Detect which cell encompasses the target text, then output its (X, Y) center coordinate. 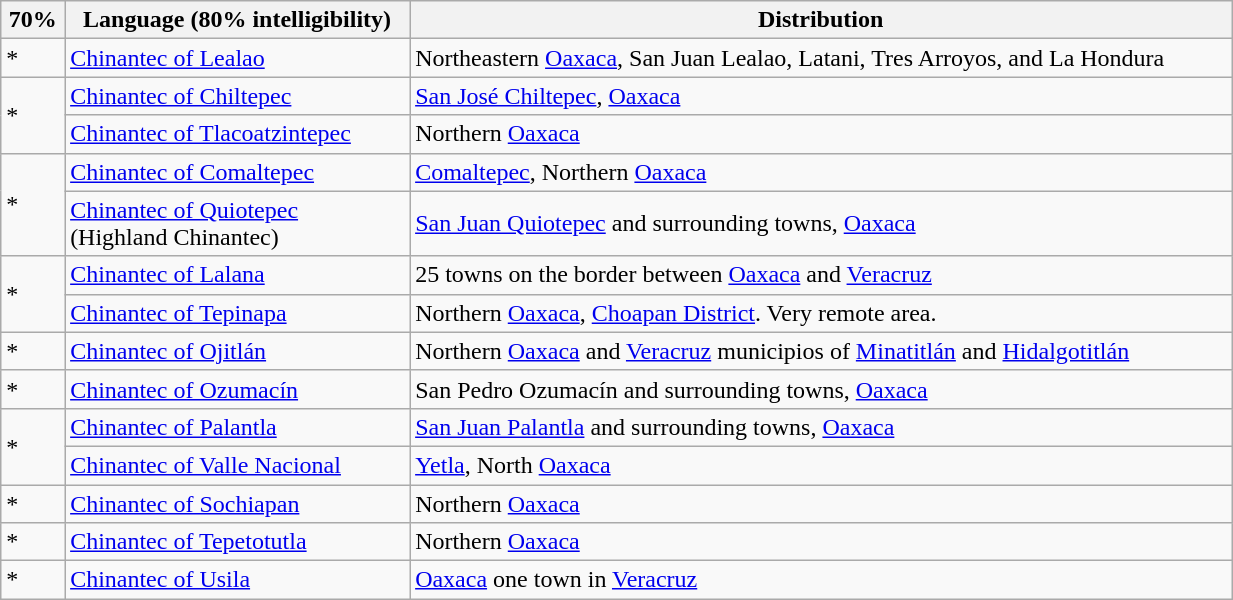
Chinantec of Palantla (238, 427)
70% (33, 20)
Chinantec of Lealao (238, 58)
25 towns on the border between Oaxaca and Veracruz (821, 275)
Northern Oaxaca, Choapan District. Very remote area. (821, 313)
Chinantec of Tepinapa (238, 313)
Chinantec of Quiotepec (Highland Chinantec) (238, 224)
Distribution (821, 20)
Chinantec of Tlacoatzintepec (238, 134)
Northeastern Oaxaca, San Juan Lealao, Latani, Tres Arroyos, and La Hondura (821, 58)
Comaltepec, Northern Oaxaca (821, 172)
Chinantec of Sochiapan (238, 503)
Northern Oaxaca and Veracruz municipios of Minatitlán and Hidalgotitlán (821, 351)
Chinantec of Tepetotutla (238, 542)
Chinantec of Lalana (238, 275)
Oaxaca one town in Veracruz (821, 580)
Chinantec of Chiltepec (238, 96)
San Pedro Ozumacín and surrounding towns, Oaxaca (821, 389)
San Juan Palantla and surrounding towns, Oaxaca (821, 427)
Yetla, North Oaxaca (821, 465)
Chinantec of Comaltepec (238, 172)
San Juan Quiotepec and surrounding towns, Oaxaca (821, 224)
Chinantec of Usila (238, 580)
Language (80% intelligibility) (238, 20)
San José Chiltepec, Oaxaca (821, 96)
Chinantec of Ozumacín (238, 389)
Chinantec of Valle Nacional (238, 465)
Chinantec of Ojitlán (238, 351)
